Scan for the cell matching the given text and deliver its [X, Y] coordinate at center. 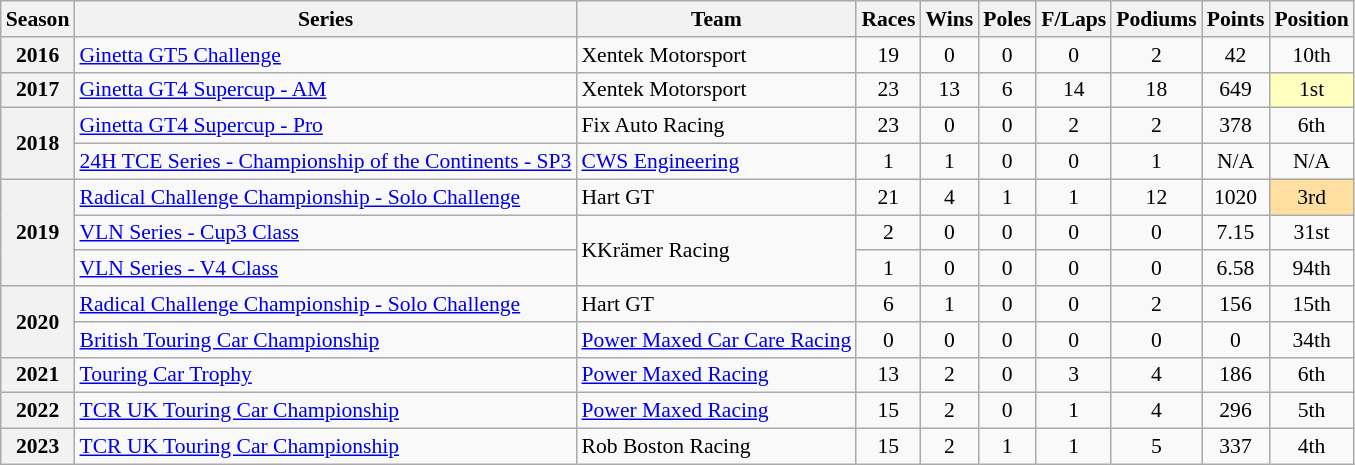
2020 [38, 322]
Ginetta GT5 Challenge [325, 55]
VLN Series - V4 Class [325, 269]
Ginetta GT4 Supercup - AM [325, 90]
296 [1236, 411]
7.15 [1236, 233]
94th [1311, 269]
34th [1311, 340]
186 [1236, 375]
6.58 [1236, 269]
Fix Auto Racing [716, 126]
Podiums [1156, 19]
Wins [949, 19]
Touring Car Trophy [325, 375]
378 [1236, 126]
VLN Series - Cup3 Class [325, 233]
Team [716, 19]
Ginetta GT4 Supercup - Pro [325, 126]
24H TCE Series - Championship of the Continents - SP3 [325, 162]
5th [1311, 411]
Points [1236, 19]
2021 [38, 375]
19 [888, 55]
15th [1311, 304]
2018 [38, 144]
12 [1156, 197]
2023 [38, 447]
649 [1236, 90]
Season [38, 19]
2016 [38, 55]
337 [1236, 447]
5 [1156, 447]
Series [325, 19]
18 [1156, 90]
4th [1311, 447]
F/Laps [1074, 19]
42 [1236, 55]
2022 [38, 411]
156 [1236, 304]
3rd [1311, 197]
Poles [1007, 19]
Rob Boston Racing [716, 447]
31st [1311, 233]
CWS Engineering [716, 162]
1020 [1236, 197]
21 [888, 197]
3 [1074, 375]
Position [1311, 19]
Races [888, 19]
KKrämer Racing [716, 250]
10th [1311, 55]
British Touring Car Championship [325, 340]
14 [1074, 90]
2017 [38, 90]
2019 [38, 232]
1st [1311, 90]
Power Maxed Car Care Racing [716, 340]
